Identify which cell holds the provided text, then report its (X, Y) central coordinate. 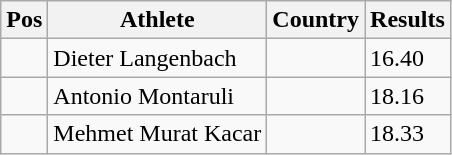
Country (316, 20)
Results (408, 20)
Antonio Montaruli (158, 96)
18.16 (408, 96)
Pos (24, 20)
Athlete (158, 20)
Mehmet Murat Kacar (158, 134)
16.40 (408, 58)
18.33 (408, 134)
Dieter Langenbach (158, 58)
